Detect which cell encompasses the target text, then output its (x, y) center coordinate. 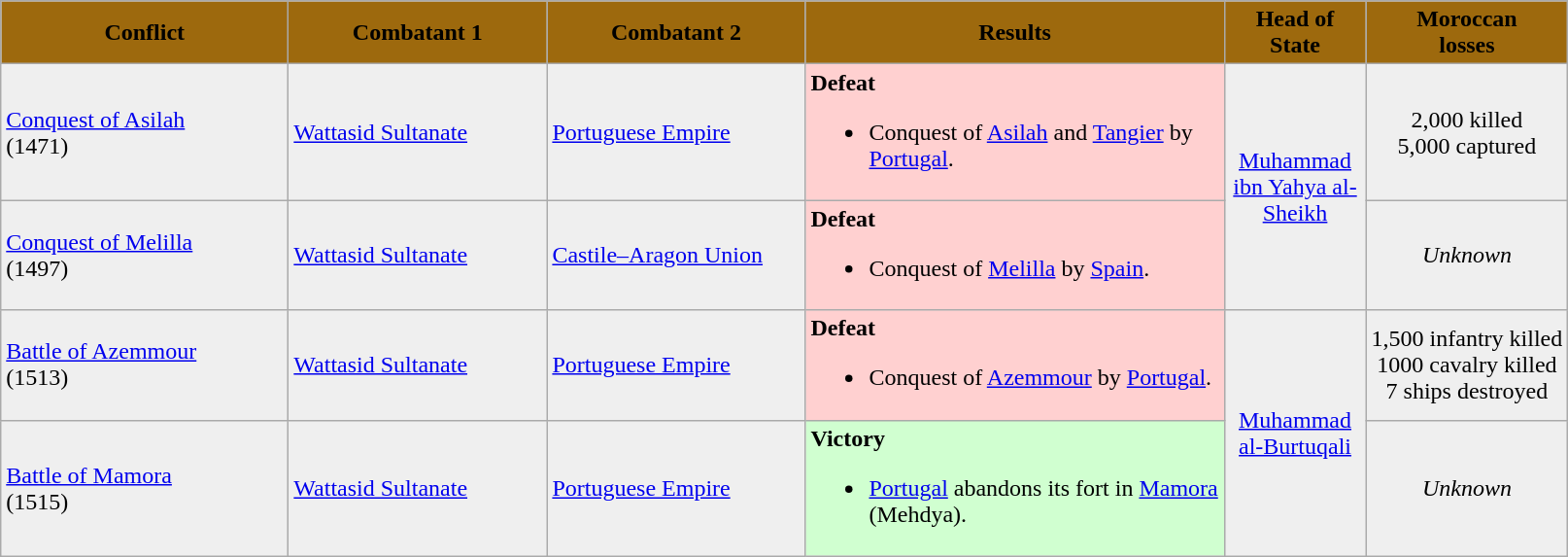
Results (1014, 33)
VictoryPortugal abandons its fort in Mamora (Mehdya). (1014, 488)
Battle of Azemmour(1513) (145, 366)
Muhammad al-Burtuqali (1295, 434)
Muhammad ibn Yahya al-Sheikh (1295, 187)
Battle of Mamora(1515) (145, 488)
Conflict (145, 33)
Head of State (1295, 33)
1,500 infantry killed1000 cavalry killed7 ships destroyed (1467, 366)
Moroccanlosses (1467, 33)
Castile–Aragon Union (676, 255)
Combatant 1 (418, 33)
Combatant 2 (676, 33)
DefeatConquest of Asilah and Tangier by Portugal. (1014, 132)
2,000 killed5,000 captured (1467, 132)
DefeatConquest of Melilla by Spain. (1014, 255)
Conquest of Melilla(1497) (145, 255)
Conquest of Asilah(1471) (145, 132)
DefeatConquest of Azemmour by Portugal. (1014, 366)
